Find where the given text appears and provide that cell's center as [X, Y] coordinate. 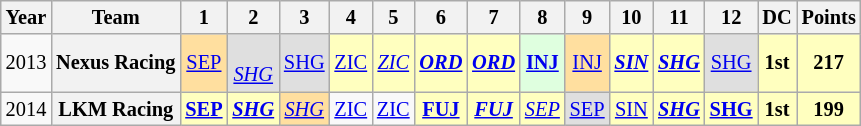
Year [26, 17]
DC [778, 17]
2014 [26, 109]
12 [732, 17]
LKM Racing [116, 109]
Points [829, 17]
5 [394, 17]
1 [204, 17]
2 [253, 17]
7 [494, 17]
Nexus Racing [116, 63]
6 [442, 17]
199 [829, 109]
217 [829, 63]
8 [542, 17]
9 [588, 17]
Team [116, 17]
10 [632, 17]
11 [679, 17]
3 [304, 17]
2013 [26, 63]
4 [350, 17]
